For the text-containing cell, return its midpoint in [x, y] coordinate format. 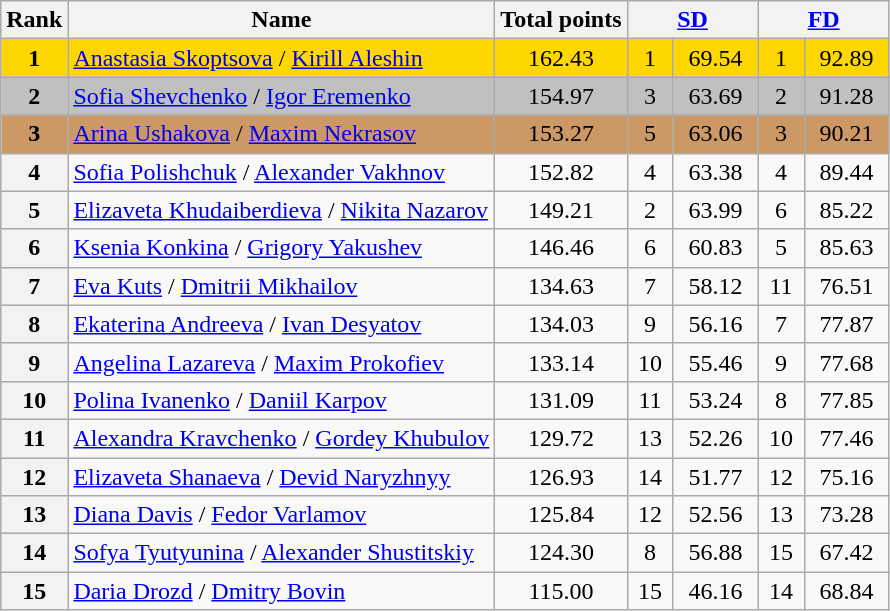
68.84 [846, 591]
89.44 [846, 172]
Angelina Lazareva / Maxim Prokofiev [282, 362]
Rank [34, 20]
56.88 [716, 553]
85.22 [846, 210]
77.68 [846, 362]
Total points [561, 20]
63.99 [716, 210]
52.56 [716, 515]
Sofia Shevchenko / Igor Eremenko [282, 96]
154.97 [561, 96]
133.14 [561, 362]
Alexandra Kravchenko / Gordey Khubulov [282, 438]
Sofya Tyutyunina / Alexander Shustitskiy [282, 553]
67.42 [846, 553]
131.09 [561, 400]
126.93 [561, 477]
77.87 [846, 324]
FD [824, 20]
55.46 [716, 362]
63.06 [716, 134]
Elizaveta Shanaeva / Devid Naryzhnyy [282, 477]
Anastasia Skoptsova / Kirill Aleshin [282, 58]
75.16 [846, 477]
Elizaveta Khudaiberdieva / Nikita Nazarov [282, 210]
Ekaterina Andreeva / Ivan Desyatov [282, 324]
92.89 [846, 58]
129.72 [561, 438]
124.30 [561, 553]
58.12 [716, 286]
Diana Davis / Fedor Varlamov [282, 515]
Ksenia Konkina / Grigory Yakushev [282, 248]
153.27 [561, 134]
85.63 [846, 248]
152.82 [561, 172]
77.85 [846, 400]
63.38 [716, 172]
134.63 [561, 286]
56.16 [716, 324]
149.21 [561, 210]
91.28 [846, 96]
146.46 [561, 248]
76.51 [846, 286]
115.00 [561, 591]
SD [692, 20]
52.26 [716, 438]
125.84 [561, 515]
63.69 [716, 96]
134.03 [561, 324]
162.43 [561, 58]
Sofia Polishchuk / Alexander Vakhnov [282, 172]
60.83 [716, 248]
77.46 [846, 438]
51.77 [716, 477]
Daria Drozd / Dmitry Bovin [282, 591]
Eva Kuts / Dmitrii Mikhailov [282, 286]
Polina Ivanenko / Daniil Karpov [282, 400]
53.24 [716, 400]
Name [282, 20]
73.28 [846, 515]
Arina Ushakova / Maxim Nekrasov [282, 134]
69.54 [716, 58]
90.21 [846, 134]
46.16 [716, 591]
